Detect which cell encompasses the target text, then output its (x, y) center coordinate. 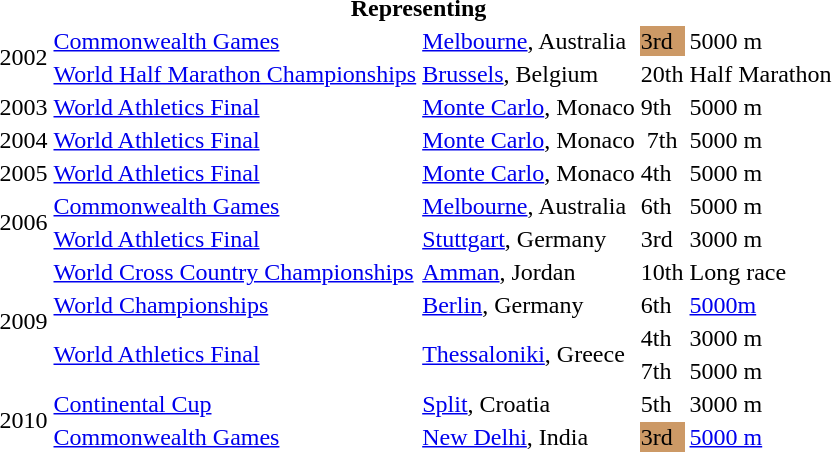
5th (662, 404)
Continental Cup (235, 404)
Stuttgart, Germany (529, 239)
Berlin, Germany (529, 305)
20th (662, 74)
Brussels, Belgium (529, 74)
10th (662, 272)
World Half Marathon Championships (235, 74)
Split, Croatia (529, 404)
World Championships (235, 305)
Amman, Jordan (529, 272)
9th (662, 107)
Thessaloniki, Greece (529, 354)
World Cross Country Championships (235, 272)
New Delhi, India (529, 437)
